Return [x, y] of the center of cell containing provided text 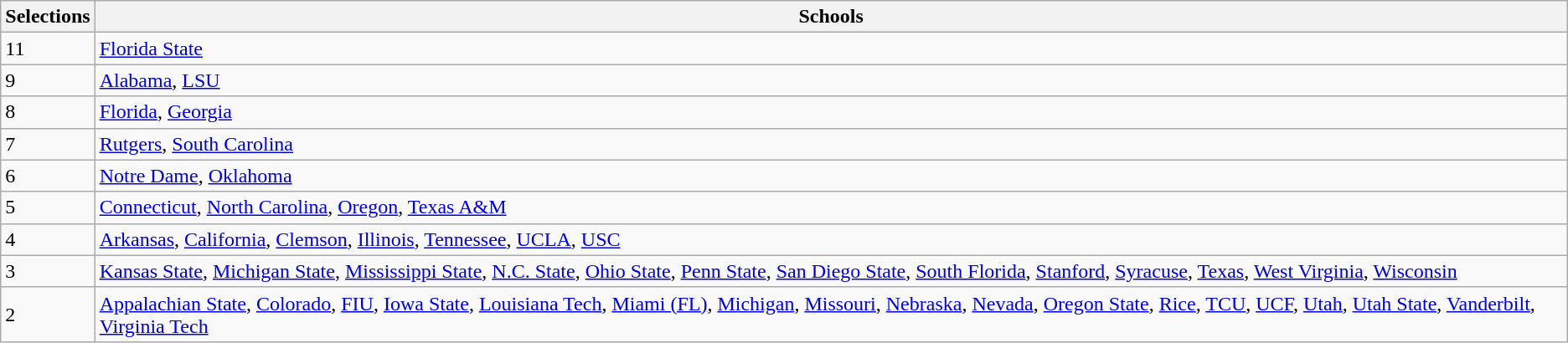
Selections [48, 17]
5 [48, 207]
2 [48, 315]
4 [48, 239]
Arkansas, California, Clemson, Illinois, Tennessee, UCLA, USC [831, 239]
Rutgers, South Carolina [831, 144]
6 [48, 176]
Florida, Georgia [831, 112]
3 [48, 271]
Florida State [831, 49]
Schools [831, 17]
Alabama, LSU [831, 80]
Connecticut, North Carolina, Oregon, Texas A&M [831, 207]
11 [48, 49]
9 [48, 80]
Notre Dame, Oklahoma [831, 176]
7 [48, 144]
8 [48, 112]
